Locate the cell with the specified text and output its (x, y) center coordinate. 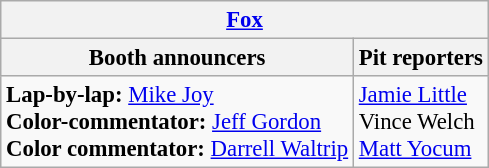
Jamie LittleVince WelchMatt Yocum (420, 122)
Fox (245, 20)
Booth announcers (178, 58)
Pit reporters (420, 58)
Lap-by-lap: Mike JoyColor-commentator: Jeff GordonColor commentator: Darrell Waltrip (178, 122)
